Locate the cell with the specified text and output its (x, y) center coordinate. 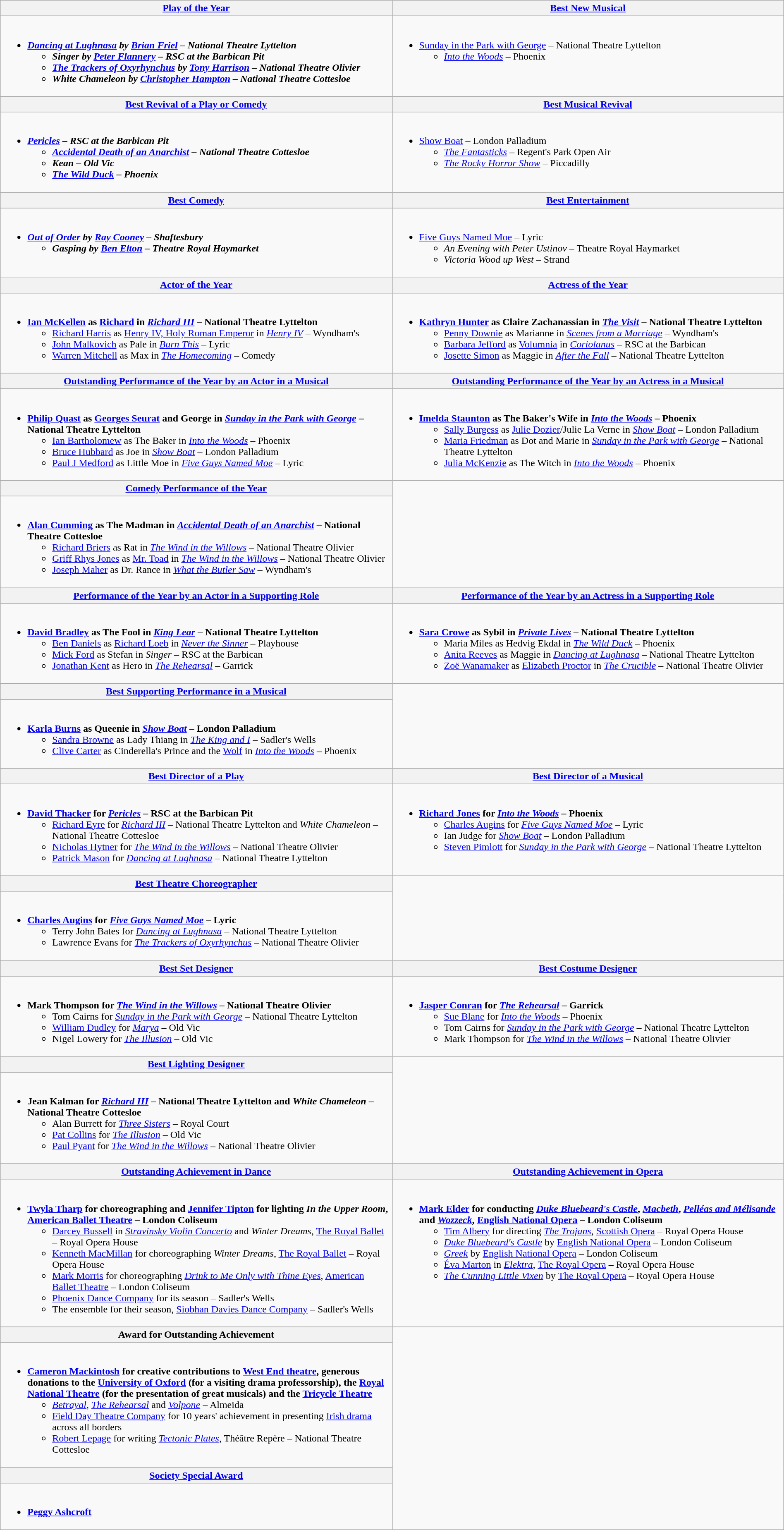
Performance of the Year by an Actor in a Supporting Role (196, 595)
Peggy Ashcroft (196, 1506)
Best Theatre Choreographer (196, 884)
Best Lighting Designer (196, 1064)
Best Director of a Play (196, 776)
Outstanding Performance of the Year by an Actress in a Musical (588, 381)
Society Special Award (196, 1475)
Pericles – RSC at the Barbican PitAccidental Death of an Anarchist – National Theatre CottesloeKean – Old VicThe Wild Duck – Phoenix (196, 152)
Best Musical Revival (588, 104)
Performance of the Year by an Actress in a Supporting Role (588, 595)
Outstanding Performance of the Year by an Actor in a Musical (196, 381)
Show Boat – London PalladiumThe Fantasticks – Regent's Park Open AirThe Rocky Horror Show – Piccadilly (588, 152)
Best Entertainment (588, 200)
Outstanding Achievement in Opera (588, 1171)
Best Comedy (196, 200)
Sunday in the Park with George – National Theatre LytteltonInto the Woods – Phoenix (588, 56)
Five Guys Named Moe – LyricAn Evening with Peter Ustinov – Theatre Royal HaymarketVictoria Wood up West – Strand (588, 242)
Best Set Designer (196, 968)
Comedy Performance of the Year (196, 488)
Award for Outstanding Achievement (196, 1334)
Play of the Year (196, 8)
Actor of the Year (196, 285)
Outstanding Achievement in Dance (196, 1171)
Actress of the Year (588, 285)
Best Director of a Musical (588, 776)
Best Costume Designer (588, 968)
Best Supporting Performance in a Musical (196, 692)
Best Revival of a Play or Comedy (196, 104)
Out of Order by Ray Cooney – ShaftesburyGasping by Ben Elton – Theatre Royal Haymarket (196, 242)
Best New Musical (588, 8)
